Search for the cell housing the specified text and yield its [X, Y] center coordinate. 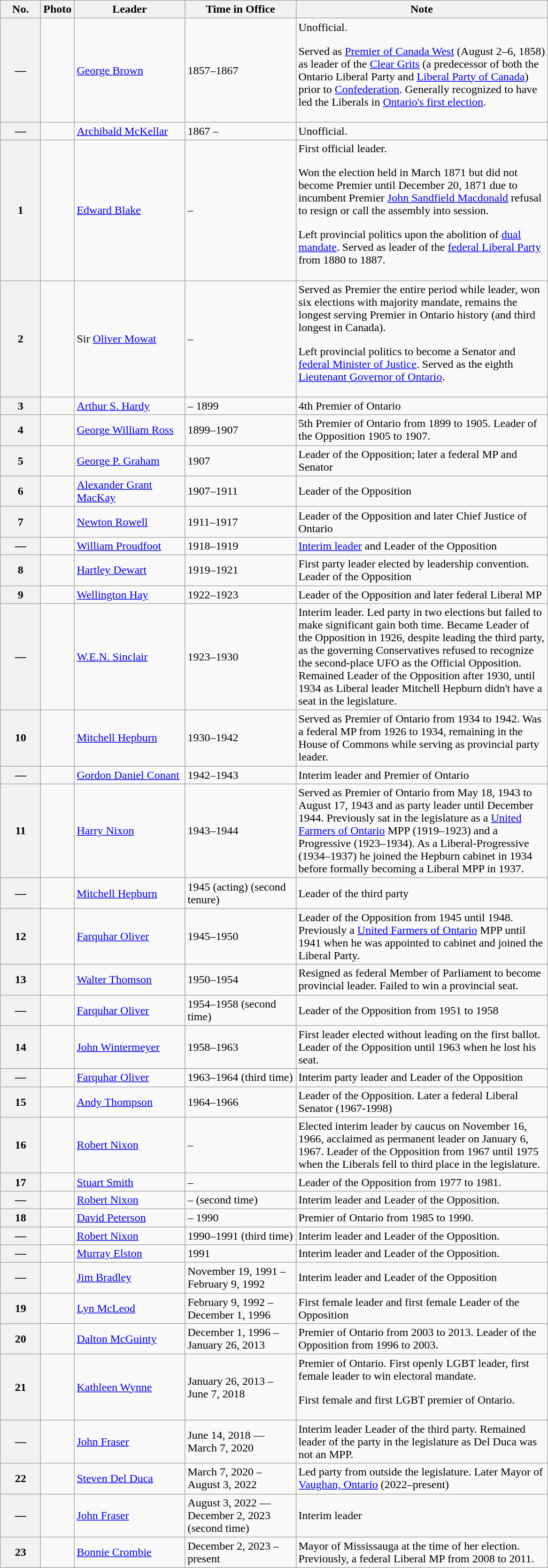
19 [21, 1309]
Hartley Dewart [130, 570]
Leader [130, 9]
21 [21, 1387]
Bonnie Crombie [130, 1552]
No. [21, 9]
Interim leader [422, 1515]
Walter Thomson [130, 980]
Note [422, 9]
Photo [57, 9]
15 [21, 1102]
1 [21, 210]
– 1990 [240, 1218]
17 [21, 1182]
1942–1943 [240, 775]
June 14, 2018 — March 7, 2020 [240, 1442]
1991 [240, 1254]
Gordon Daniel Conant [130, 775]
Led party from outside the legislature. Later Mayor of Vaughan, Ontario (2022–present) [422, 1479]
David Peterson [130, 1218]
1930–1942 [240, 738]
1899–1907 [240, 430]
1911–1917 [240, 521]
1907 [240, 460]
Jim Bradley [130, 1278]
10 [21, 738]
Premier of Ontario from 1985 to 1990. [422, 1218]
1907–1911 [240, 491]
Andy Thompson [130, 1102]
2 [21, 339]
Leader of the Opposition from 1951 to 1958 [422, 1010]
11 [21, 831]
18 [21, 1218]
1963–1964 (third time) [240, 1078]
Unofficial. [422, 131]
1945–1950 [240, 937]
Kathleen Wynne [130, 1387]
Stuart Smith [130, 1182]
Interim leader Leader of the third party. Remained leader of the party in the legislature as Del Duca was not an MPP. [422, 1442]
August 3, 2022 — December 2, 2023 (second time) [240, 1515]
Leader of the Opposition; later a federal MP and Senator [422, 460]
Wellington Hay [130, 594]
20 [21, 1339]
Leader of the Opposition from 1977 to 1981. [422, 1182]
February 9, 1992 – December 1, 1996 [240, 1309]
Archibald McKellar [130, 131]
Leader of the third party [422, 893]
Newton Rowell [130, 521]
Premier of Ontario from 2003 to 2013. Leader of the Opposition from 1996 to 2003. [422, 1339]
22 [21, 1479]
December 1, 1996 – January 26, 2013 [240, 1339]
Leader of the Opposition. Later a federal Liberal Senator (1967-1998) [422, 1102]
First female leader and first female Leader of the Opposition [422, 1309]
Leader of the Opposition and later federal Liberal MP [422, 594]
Sir Oliver Mowat [130, 339]
4 [21, 430]
George Brown [130, 70]
1918–1919 [240, 546]
George P. Graham [130, 460]
March 7, 2020 – August 3, 2022 [240, 1479]
16 [21, 1145]
William Proudfoot [130, 546]
First leader elected without leading on the first ballot. Leader of the Opposition until 1963 when he lost his seat. [422, 1047]
1922–1923 [240, 594]
14 [21, 1047]
1954–1958 (second time) [240, 1010]
9 [21, 594]
1950–1954 [240, 980]
6 [21, 491]
John Wintermeyer [130, 1047]
5th Premier of Ontario from 1899 to 1905. Leader of the Opposition 1905 to 1907. [422, 430]
8 [21, 570]
Time in Office [240, 9]
January 26, 2013 – June 7, 2018 [240, 1387]
Interim party leader and Leader of the Opposition [422, 1078]
Premier of Ontario. First openly LGBT leader, first female leader to win electoral mandate.First female and first LGBT premier of Ontario. [422, 1387]
December 2, 2023 – present [240, 1552]
23 [21, 1552]
1990–1991 (third time) [240, 1236]
W.E.N. Sinclair [130, 657]
Lyn McLeod [130, 1309]
Edward Blake [130, 210]
Interim leader and Premier of Ontario [422, 775]
5 [21, 460]
– (second time) [240, 1200]
Harry Nixon [130, 831]
1923–1930 [240, 657]
Leader of the Opposition [422, 491]
Steven Del Duca [130, 1479]
13 [21, 980]
1867 – [240, 131]
1857–1867 [240, 70]
Arthur S. Hardy [130, 406]
4th Premier of Ontario [422, 406]
– 1899 [240, 406]
1919–1921 [240, 570]
Mayor of Mississauga at the time of her election. Previously, a federal Liberal MP from 2008 to 2011. [422, 1552]
Dalton McGuinty [130, 1339]
1964–1966 [240, 1102]
7 [21, 521]
12 [21, 937]
Murray Elston [130, 1254]
1945 (acting) (second tenure) [240, 893]
First party leader elected by leadership convention. Leader of the Opposition [422, 570]
Leader of the Opposition and later Chief Justice of Ontario [422, 521]
Alexander Grant MacKay [130, 491]
1958–1963 [240, 1047]
George William Ross [130, 430]
1943–1944 [240, 831]
November 19, 1991 – February 9, 1992 [240, 1278]
Resigned as federal Member of Parliament to become provincial leader. Failed to win a provincial seat. [422, 980]
3 [21, 406]
